Output the (X, Y) coordinate of the center of the cell containing the given text.  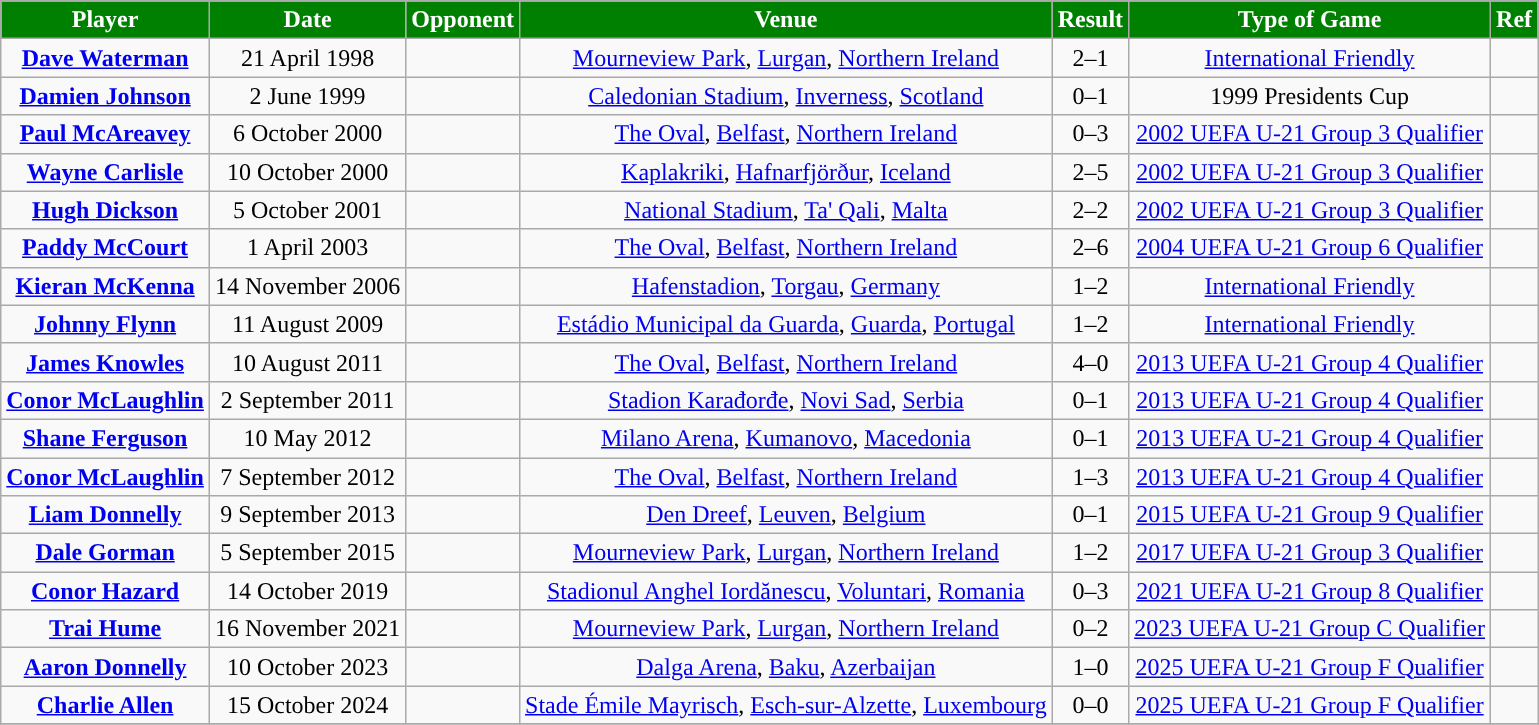
15 October 2024 (307, 705)
Johnny Flynn (106, 324)
Dale Gorman (106, 553)
7 September 2012 (307, 477)
James Knowles (106, 362)
Stadion Karađorđe, Novi Sad, Serbia (786, 400)
Den Dreef, Leuven, Belgium (786, 515)
2 September 2011 (307, 400)
2–5 (1090, 172)
1–0 (1090, 667)
5 September 2015 (307, 553)
16 November 2021 (307, 629)
2015 UEFA U-21 Group 9 Qualifier (1310, 515)
9 September 2013 (307, 515)
0–2 (1090, 629)
Hugh Dickson (106, 210)
2017 UEFA U-21 Group 3 Qualifier (1310, 553)
21 April 1998 (307, 58)
2021 UEFA U-21 Group 8 Qualifier (1310, 591)
Stadionul Anghel Iordănescu, Voluntari, Romania (786, 591)
6 October 2000 (307, 134)
Kieran McKenna (106, 286)
Shane Ferguson (106, 438)
5 October 2001 (307, 210)
Damien Johnson (106, 96)
Caledonian Stadium, Inverness, Scotland (786, 96)
2 June 1999 (307, 96)
Stade Émile Mayrisch, Esch-sur-Alzette, Luxembourg (786, 705)
Opponent (463, 20)
Type of Game (1310, 20)
Venue (786, 20)
Kaplakriki, Hafnarfjörður, Iceland (786, 172)
Milano Arena, Kumanovo, Macedonia (786, 438)
10 October 2000 (307, 172)
Charlie Allen (106, 705)
1–3 (1090, 477)
0–0 (1090, 705)
2023 UEFA U-21 Group C Qualifier (1310, 629)
2–2 (1090, 210)
Estádio Municipal da Guarda, Guarda, Portugal (786, 324)
Ref (1514, 20)
Conor Hazard (106, 591)
2004 UEFA U-21 Group 6 Qualifier (1310, 248)
Paul McAreavey (106, 134)
Wayne Carlisle (106, 172)
Hafenstadion, Torgau, Germany (786, 286)
Date (307, 20)
2–1 (1090, 58)
Liam Donnelly (106, 515)
10 August 2011 (307, 362)
Paddy McCourt (106, 248)
14 October 2019 (307, 591)
1999 Presidents Cup (1310, 96)
Dalga Arena, Baku, Azerbaijan (786, 667)
11 August 2009 (307, 324)
4–0 (1090, 362)
10 May 2012 (307, 438)
National Stadium, Ta' Qali, Malta (786, 210)
2–6 (1090, 248)
Player (106, 20)
Trai Hume (106, 629)
Result (1090, 20)
14 November 2006 (307, 286)
1 April 2003 (307, 248)
Aaron Donnelly (106, 667)
10 October 2023 (307, 667)
Dave Waterman (106, 58)
